Extract the (X, Y) coordinate from the center of the cell holding the provided text.  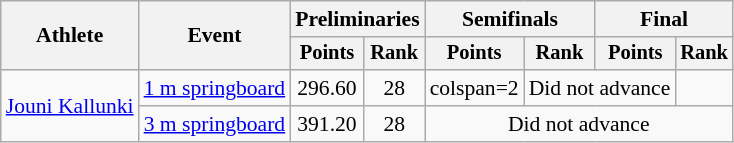
Jouni Kallunki (70, 106)
Semifinals (510, 19)
colspan=2 (474, 88)
Event (215, 36)
1 m springboard (215, 88)
3 m springboard (215, 124)
391.20 (327, 124)
Preliminaries (357, 19)
Athlete (70, 36)
Final (664, 19)
296.60 (327, 88)
